Output the (x, y) coordinate of the center of the cell containing the given text.  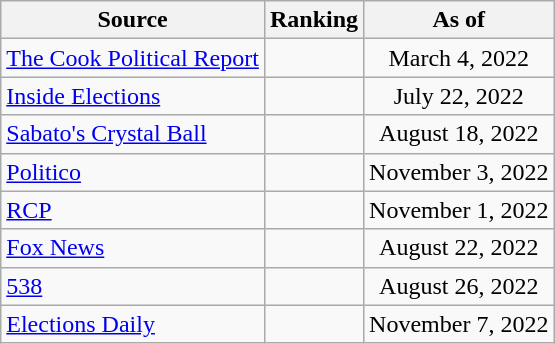
The Cook Political Report (133, 58)
Sabato's Crystal Ball (133, 134)
November 7, 2022 (459, 324)
Source (133, 20)
538 (133, 286)
Ranking (314, 20)
Fox News (133, 248)
March 4, 2022 (459, 58)
Politico (133, 172)
Elections Daily (133, 324)
RCP (133, 210)
November 3, 2022 (459, 172)
November 1, 2022 (459, 210)
August 18, 2022 (459, 134)
As of (459, 20)
Inside Elections (133, 96)
August 22, 2022 (459, 248)
July 22, 2022 (459, 96)
August 26, 2022 (459, 286)
